Extract the (x, y) coordinate from the center of the cell holding the provided text.  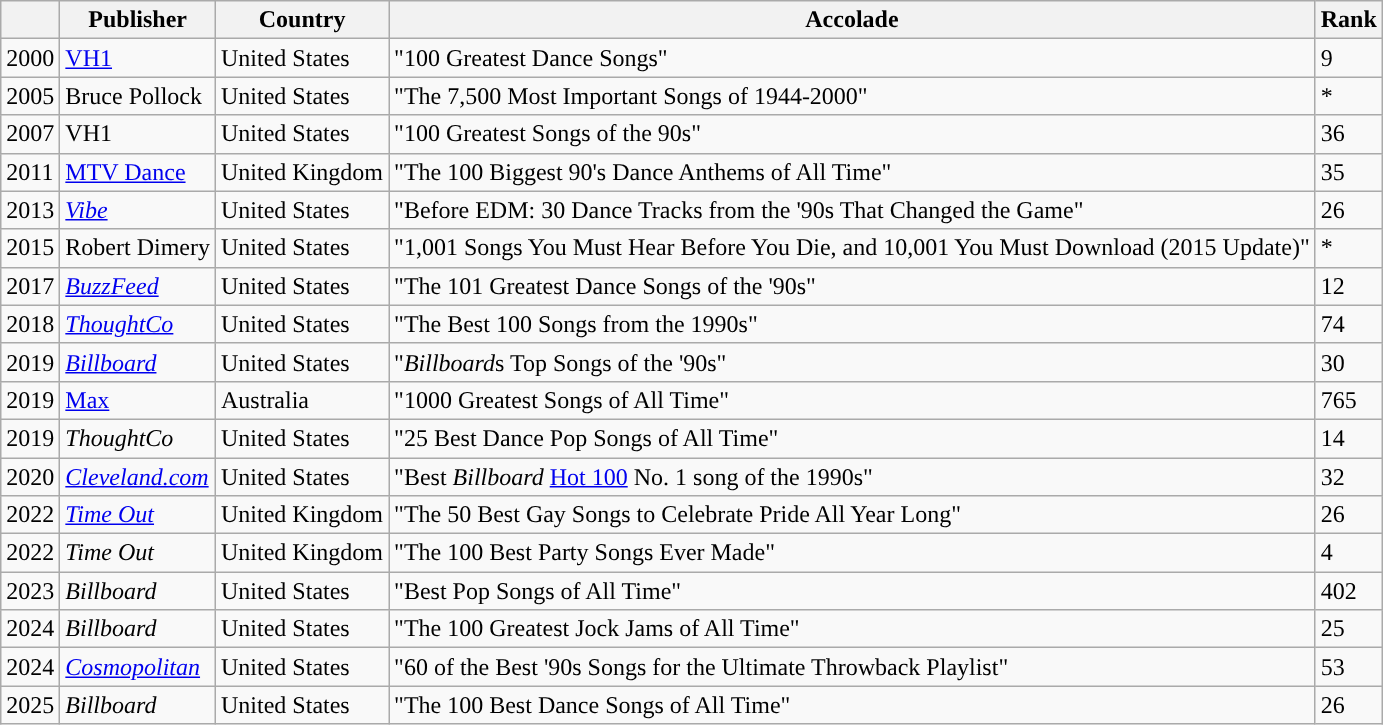
2007 (30, 134)
36 (1348, 134)
Vibe (138, 210)
Accolade (852, 20)
2025 (30, 705)
12 (1348, 286)
402 (1348, 591)
25 (1348, 629)
Bruce Pollock (138, 96)
"The 100 Best Dance Songs of All Time" (852, 705)
Max (138, 400)
"100 Greatest Dance Songs" (852, 58)
"1,001 Songs You Must Hear Before You Die, and 10,001 You Must Download (2015 Update)" (852, 248)
2023 (30, 591)
"The 7,500 Most Important Songs of 1944-2000" (852, 96)
9 (1348, 58)
2017 (30, 286)
Country (302, 20)
14 (1348, 438)
2011 (30, 172)
"The Best 100 Songs from the 1990s" (852, 324)
765 (1348, 400)
MTV Dance (138, 172)
2005 (30, 96)
"100 Greatest Songs of the 90s" (852, 134)
BuzzFeed (138, 286)
2015 (30, 248)
Cosmopolitan (138, 667)
"25 Best Dance Pop Songs of All Time" (852, 438)
2000 (30, 58)
"Billboards Top Songs of the '90s" (852, 362)
"Before EDM: 30 Dance Tracks from the '90s That Changed the Game" (852, 210)
2018 (30, 324)
Robert Dimery (138, 248)
"1000 Greatest Songs of All Time" (852, 400)
"60 of the Best '90s Songs for the Ultimate Throwback Playlist" (852, 667)
Rank (1348, 20)
"The 100 Best Party Songs Ever Made" (852, 553)
74 (1348, 324)
Australia (302, 400)
"The 100 Biggest 90's Dance Anthems of All Time" (852, 172)
Cleveland.com (138, 477)
2020 (30, 477)
Publisher (138, 20)
2013 (30, 210)
"The 100 Greatest Jock Jams of All Time" (852, 629)
35 (1348, 172)
30 (1348, 362)
"The 101 Greatest Dance Songs of the '90s" (852, 286)
"The 50 Best Gay Songs to Celebrate Pride All Year Long" (852, 515)
4 (1348, 553)
"Best Pop Songs of All Time" (852, 591)
32 (1348, 477)
53 (1348, 667)
"Best Billboard Hot 100 No. 1 song of the 1990s" (852, 477)
